Return the [x, y] coordinate for the center point of the cell that contains the specified text.  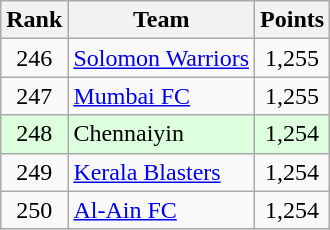
246 [34, 58]
249 [34, 172]
Chennaiyin [162, 134]
250 [34, 210]
Al-Ain FC [162, 210]
248 [34, 134]
Rank [34, 20]
Points [292, 20]
Kerala Blasters [162, 172]
Mumbai FC [162, 96]
Solomon Warriors [162, 58]
247 [34, 96]
Team [162, 20]
